Identify which cell holds the provided text, then report its [x, y] central coordinate. 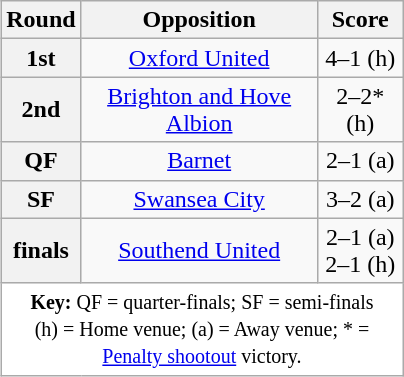
3–2 (a) [360, 199]
2–1 (a) [360, 161]
Key: QF = quarter-finals; SF = semi-finals(h) = Home venue; (a) = Away venue; * = Penalty shootout victory. [202, 329]
Swansea City [199, 199]
Barnet [199, 161]
Score [360, 20]
Brighton and Hove Albion [199, 110]
2nd [41, 110]
1st [41, 58]
SF [41, 199]
4–1 (h) [360, 58]
Round [41, 20]
2–1 (a) 2–1 (h) [360, 250]
finals [41, 250]
2–2* (h) [360, 110]
Opposition [199, 20]
Southend United [199, 250]
QF [41, 161]
Oxford United [199, 58]
